Extract the (x, y) coordinate from the center of the cell holding the provided text.  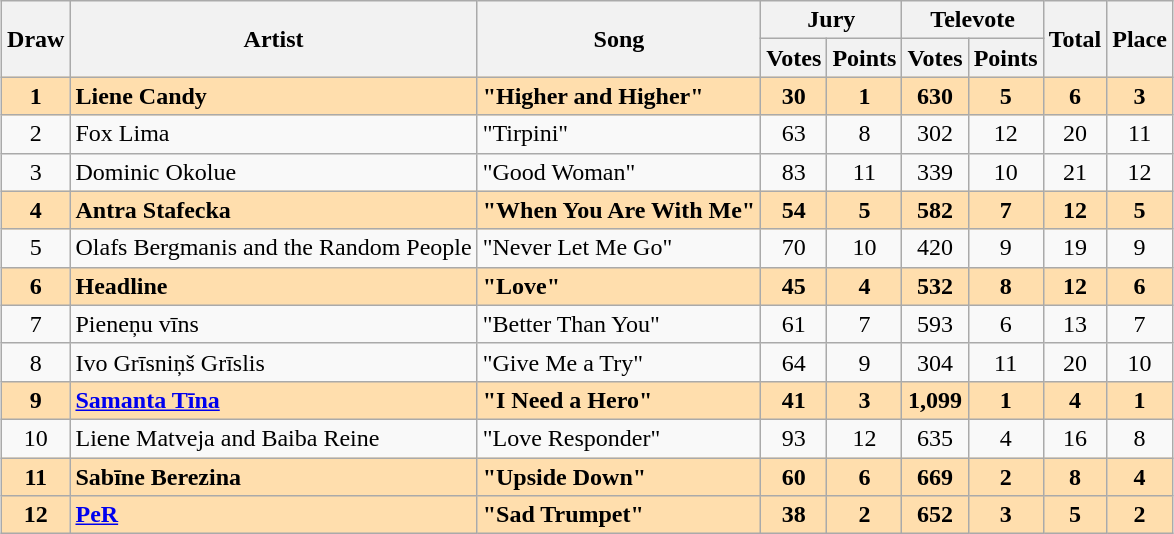
"Tirpini" (619, 134)
64 (794, 362)
Ivo Grīsniņš Grīslis (274, 362)
532 (935, 286)
Headline (274, 286)
Draw (36, 39)
61 (794, 324)
Sabīne Berezina (274, 477)
"I Need a Hero" (619, 400)
"Good Woman" (619, 172)
"When You Are With Me" (619, 210)
63 (794, 134)
54 (794, 210)
Song (619, 39)
339 (935, 172)
Liene Matveja and Baiba Reine (274, 438)
"Give Me a Try" (619, 362)
Artist (274, 39)
Samanta Tīna (274, 400)
"Love" (619, 286)
Total (1075, 39)
1,099 (935, 400)
420 (935, 248)
"Higher and Higher" (619, 96)
Pieneņu vīns (274, 324)
"Love Responder" (619, 438)
Fox Lima (274, 134)
45 (794, 286)
PeR (274, 515)
Liene Candy (274, 96)
41 (794, 400)
70 (794, 248)
38 (794, 515)
652 (935, 515)
13 (1075, 324)
Dominic Okolue (274, 172)
Olafs Bergmanis and the Random People (274, 248)
"Never Let Me Go" (619, 248)
Antra Stafecka (274, 210)
669 (935, 477)
60 (794, 477)
19 (1075, 248)
630 (935, 96)
635 (935, 438)
Place (1140, 39)
302 (935, 134)
30 (794, 96)
304 (935, 362)
593 (935, 324)
582 (935, 210)
"Sad Trumpet" (619, 515)
16 (1075, 438)
83 (794, 172)
21 (1075, 172)
"Upside Down" (619, 477)
"Better Than You" (619, 324)
93 (794, 438)
Jury (832, 20)
Televote (972, 20)
